Find where the given text appears and provide that cell's center as [X, Y] coordinate. 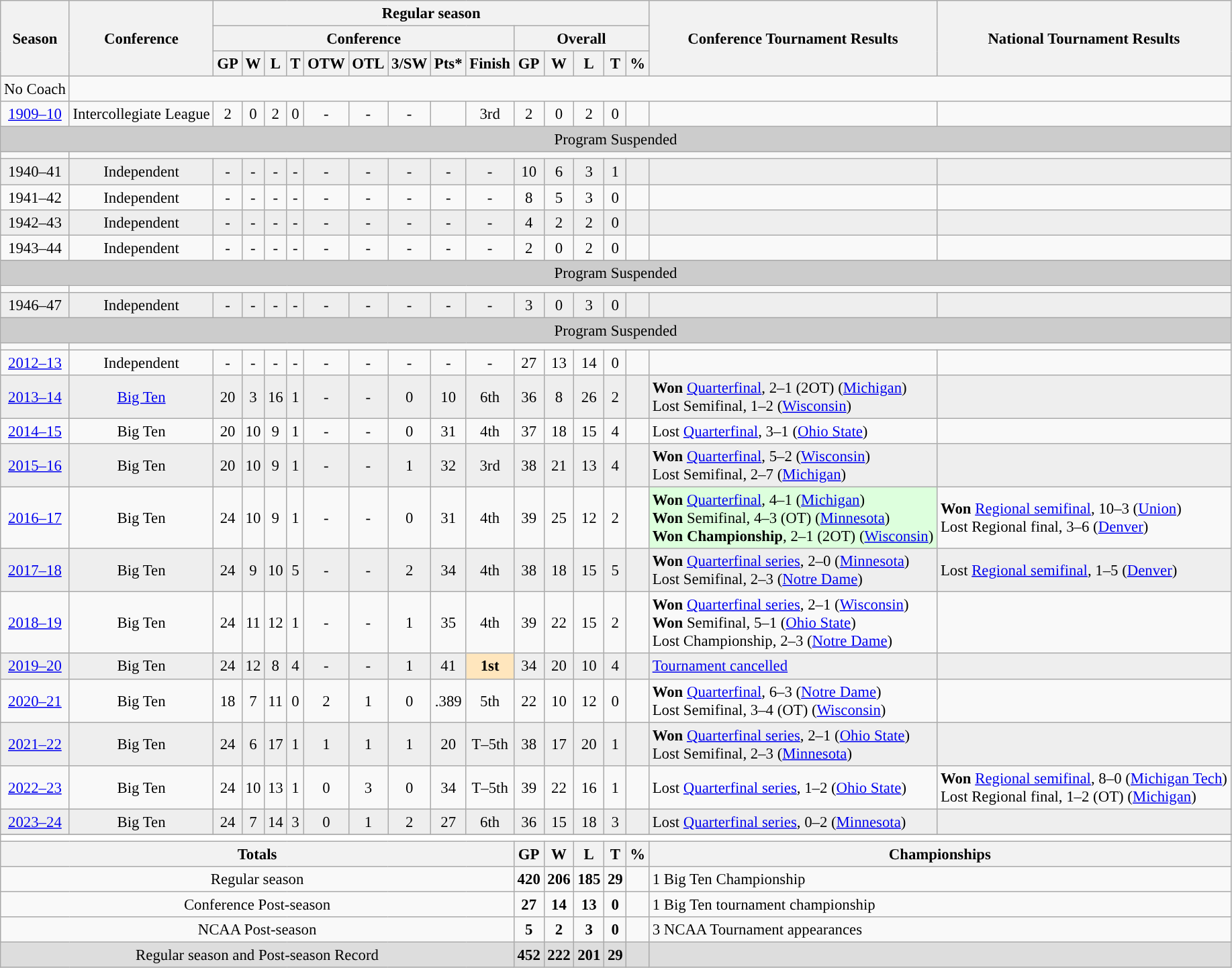
2020–21 [35, 701]
1 Big Ten tournament championship [940, 904]
2018–19 [35, 623]
2014–15 [35, 432]
2019–20 [35, 667]
1st [490, 667]
35 [448, 623]
Won Regional semifinal, 8–0 (Michigan Tech)Lost Regional final, 1–2 (OT) (Michigan) [1084, 787]
222 [559, 955]
Season [35, 39]
2012–13 [35, 362]
Won Quarterfinal series, 2–0 (Minnesota)Lost Semifinal, 2–3 (Notre Dame) [792, 571]
.389 [448, 701]
OTL [368, 64]
2015–16 [35, 466]
1941–42 [35, 197]
21 [559, 466]
1942–43 [35, 222]
Regular season and Post-season Record [258, 955]
2017–18 [35, 571]
25 [559, 518]
Won Quarterfinal series, 2–1 (Wisconsin)Won Semifinal, 5–1 (Ohio State)Lost Championship, 2–3 (Notre Dame) [792, 623]
201 [589, 955]
OTW [326, 64]
Lost Quarterfinal series, 0–2 (Minnesota) [792, 822]
1909–10 [35, 114]
32 [448, 466]
Won Regional semifinal, 10–3 (Union)Lost Regional final, 3–6 (Denver) [1084, 518]
2021–22 [35, 744]
Championships [940, 854]
Finish [490, 64]
37 [529, 432]
3 NCAA Tournament appearances [940, 930]
Lost Regional semifinal, 1–5 (Denver) [1084, 571]
No Coach [35, 89]
1 Big Ten Championship [940, 879]
1943–44 [35, 248]
National Tournament Results [1084, 39]
5th [490, 701]
2023–24 [35, 822]
452 [529, 955]
2016–17 [35, 518]
Lost Quarterfinal series, 1–2 (Ohio State) [792, 787]
41 [448, 667]
Won Quarterfinal, 2–1 (2OT) (Michigan)Lost Semifinal, 1–2 (Wisconsin) [792, 397]
Won Quarterfinal, 4–1 (Michigan)Won Semifinal, 4–3 (OT) (Minnesota)Won Championship, 2–1 (2OT) (Wisconsin) [792, 518]
Overall [581, 39]
1946–47 [35, 305]
Won Quarterfinal, 5–2 (Wisconsin)Lost Semifinal, 2–7 (Michigan) [792, 466]
206 [559, 879]
Conference Post-season [258, 904]
420 [529, 879]
26 [589, 397]
Won Quarterfinal series, 2–1 (Ohio State)Lost Semifinal, 2–3 (Minnesota) [792, 744]
2022–23 [35, 787]
Won Quarterfinal, 6–3 (Notre Dame)Lost Semifinal, 3–4 (OT) (Wisconsin) [792, 701]
2013–14 [35, 397]
1940–41 [35, 172]
NCAA Post-season [258, 930]
Conference Tournament Results [792, 39]
Intercollegiate League [141, 114]
Pts* [448, 64]
Tournament cancelled [792, 667]
Lost Quarterfinal, 3–1 (Ohio State) [792, 432]
3/SW [410, 64]
Totals [258, 854]
185 [589, 879]
